Identify which cell holds the provided text, then report its (X, Y) central coordinate. 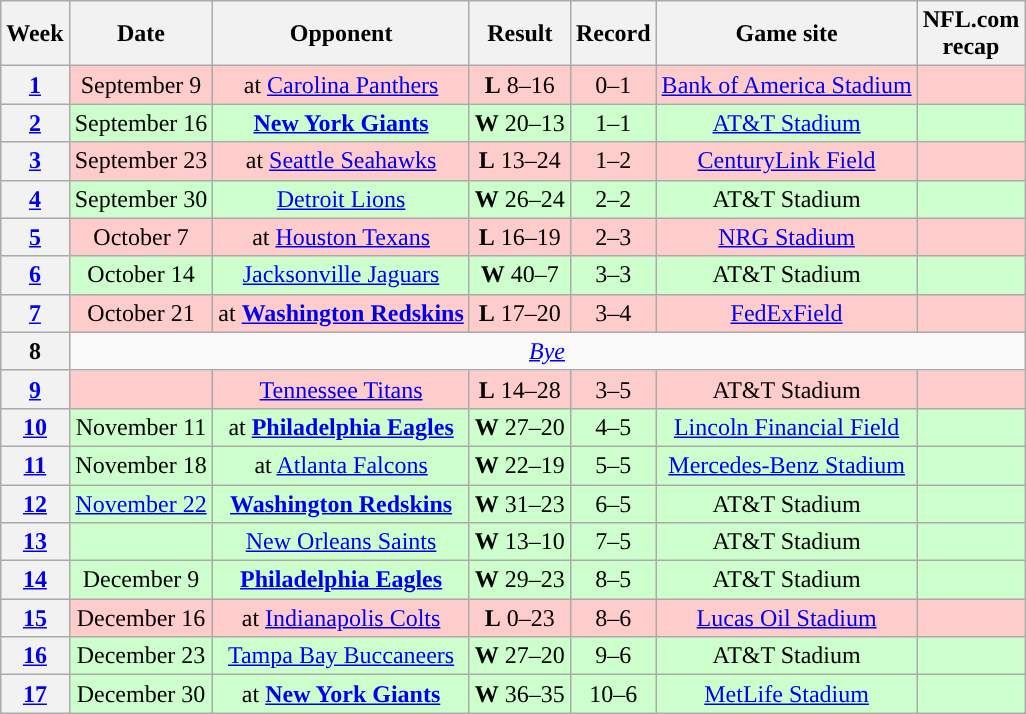
FedExField (786, 313)
10–6 (613, 694)
W 29–23 (520, 580)
12 (35, 503)
8–6 (613, 618)
October 14 (141, 275)
CenturyLink Field (786, 161)
New York Giants (341, 123)
1–1 (613, 123)
Opponent (341, 34)
W 20–13 (520, 123)
Detroit Lions (341, 199)
NRG Stadium (786, 237)
at Indianapolis Colts (341, 618)
17 (35, 694)
9–6 (613, 656)
December 9 (141, 580)
Tampa Bay Buccaneers (341, 656)
December 30 (141, 694)
2–2 (613, 199)
L 17–20 (520, 313)
L 8–16 (520, 85)
Record (613, 34)
1 (35, 85)
W 31–23 (520, 503)
3–4 (613, 313)
7 (35, 313)
September 23 (141, 161)
at Philadelphia Eagles (341, 427)
16 (35, 656)
Result (520, 34)
Date (141, 34)
November 22 (141, 503)
Jacksonville Jaguars (341, 275)
MetLife Stadium (786, 694)
at Carolina Panthers (341, 85)
1–2 (613, 161)
Philadelphia Eagles (341, 580)
8–5 (613, 580)
3–3 (613, 275)
December 23 (141, 656)
14 (35, 580)
L 13–24 (520, 161)
W 36–35 (520, 694)
13 (35, 542)
W 13–10 (520, 542)
9 (35, 389)
Game site (786, 34)
L 14–28 (520, 389)
7–5 (613, 542)
October 21 (141, 313)
September 16 (141, 123)
3–5 (613, 389)
Mercedes-Benz Stadium (786, 465)
Washington Redskins (341, 503)
W 40–7 (520, 275)
10 (35, 427)
3 (35, 161)
8 (35, 351)
New Orleans Saints (341, 542)
Tennessee Titans (341, 389)
NFL.comrecap (971, 34)
at Washington Redskins (341, 313)
5 (35, 237)
2–3 (613, 237)
at Houston Texans (341, 237)
W 22–19 (520, 465)
2 (35, 123)
6 (35, 275)
December 16 (141, 618)
October 7 (141, 237)
Lucas Oil Stadium (786, 618)
15 (35, 618)
L 0–23 (520, 618)
at New York Giants (341, 694)
Week (35, 34)
November 11 (141, 427)
L 16–19 (520, 237)
September 30 (141, 199)
Bank of America Stadium (786, 85)
at Atlanta Falcons (341, 465)
5–5 (613, 465)
November 18 (141, 465)
11 (35, 465)
0–1 (613, 85)
Bye (547, 351)
4 (35, 199)
W 26–24 (520, 199)
4–5 (613, 427)
September 9 (141, 85)
at Seattle Seahawks (341, 161)
6–5 (613, 503)
Lincoln Financial Field (786, 427)
